Capture the cell that displays the provided text and extract its (x, y) central coordinate. 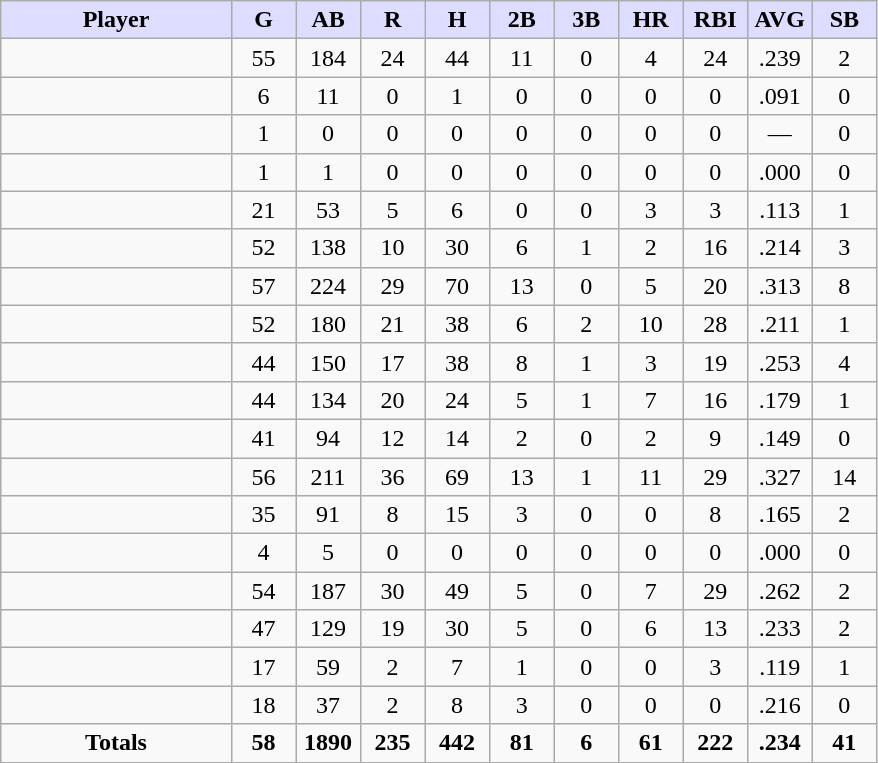
57 (264, 286)
R (392, 20)
150 (328, 362)
— (780, 134)
.239 (780, 58)
15 (458, 515)
HR (650, 20)
Totals (116, 743)
AB (328, 20)
94 (328, 438)
.216 (780, 705)
G (264, 20)
.234 (780, 743)
.313 (780, 286)
.327 (780, 477)
.214 (780, 248)
H (458, 20)
47 (264, 629)
81 (522, 743)
.262 (780, 591)
.211 (780, 324)
54 (264, 591)
59 (328, 667)
.233 (780, 629)
2B (522, 20)
134 (328, 400)
.149 (780, 438)
184 (328, 58)
37 (328, 705)
AVG (780, 20)
.113 (780, 210)
.119 (780, 667)
.179 (780, 400)
224 (328, 286)
55 (264, 58)
.165 (780, 515)
222 (716, 743)
61 (650, 743)
Player (116, 20)
9 (716, 438)
.253 (780, 362)
180 (328, 324)
70 (458, 286)
129 (328, 629)
211 (328, 477)
.091 (780, 96)
235 (392, 743)
56 (264, 477)
91 (328, 515)
28 (716, 324)
138 (328, 248)
69 (458, 477)
187 (328, 591)
12 (392, 438)
53 (328, 210)
18 (264, 705)
35 (264, 515)
58 (264, 743)
1890 (328, 743)
36 (392, 477)
49 (458, 591)
3B (586, 20)
442 (458, 743)
RBI (716, 20)
SB (844, 20)
